Locate the cell with the specified text and output its (x, y) center coordinate. 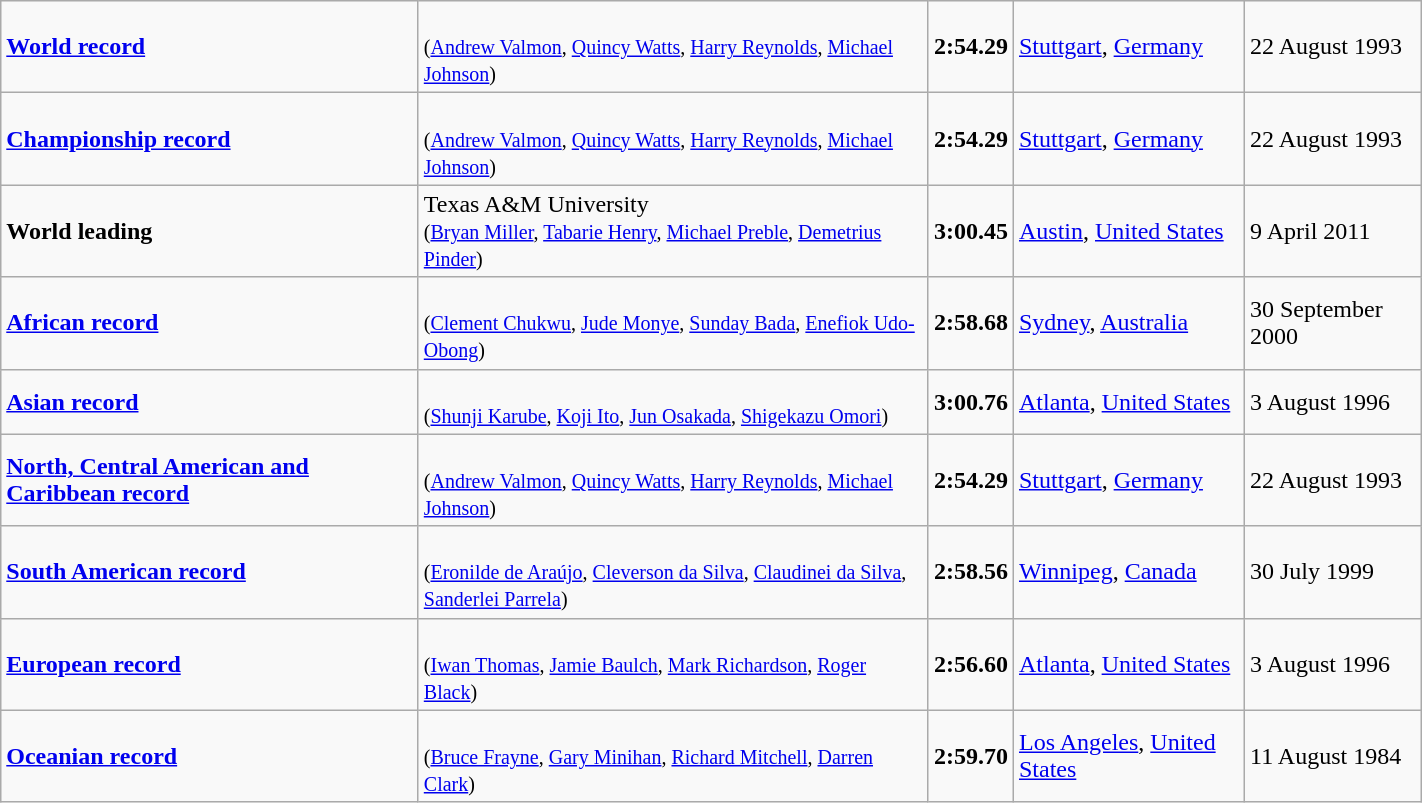
World leading (210, 231)
2:56.60 (970, 664)
9 April 2011 (1332, 231)
Texas A&M University(Bryan Miller, Tabarie Henry, Michael Preble, Demetrius Pinder) (673, 231)
30 July 1999 (1332, 572)
European record (210, 664)
(Eronilde de Araújo, Cleverson da Silva, Claudinei da Silva, Sanderlei Parrela) (673, 572)
(Clement Chukwu, Jude Monye, Sunday Bada, Enefiok Udo-Obong) (673, 323)
(Bruce Frayne, Gary Minihan, Richard Mitchell, Darren Clark) (673, 756)
(Iwan Thomas, Jamie Baulch, Mark Richardson, Roger Black) (673, 664)
Asian record (210, 402)
Austin, United States (1128, 231)
2:58.56 (970, 572)
3:00.45 (970, 231)
(Shunji Karube, Koji Ito, Jun Osakada, Shigekazu Omori) (673, 402)
North, Central American and Caribbean record (210, 480)
Championship record (210, 139)
Sydney, Australia (1128, 323)
11 August 1984 (1332, 756)
World record (210, 47)
South American record (210, 572)
Winnipeg, Canada (1128, 572)
African record (210, 323)
2:59.70 (970, 756)
3:00.76 (970, 402)
30 September 2000 (1332, 323)
Los Angeles, United States (1128, 756)
2:58.68 (970, 323)
Oceanian record (210, 756)
